Extract the [x, y] coordinate from the center of the cell holding the provided text.  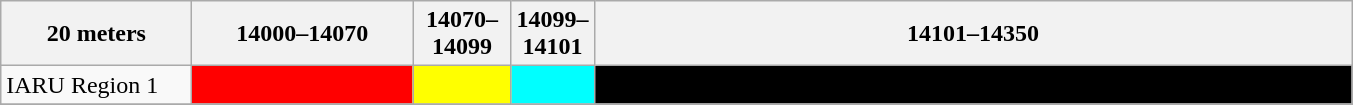
14000–14070 [302, 34]
14101–14350 [973, 34]
20 meters [96, 34]
14070–14099 [462, 34]
14099–14101 [552, 34]
IARU Region 1 [96, 85]
